Determine the [x, y] coordinate at the center of the cell enclosing the given text.  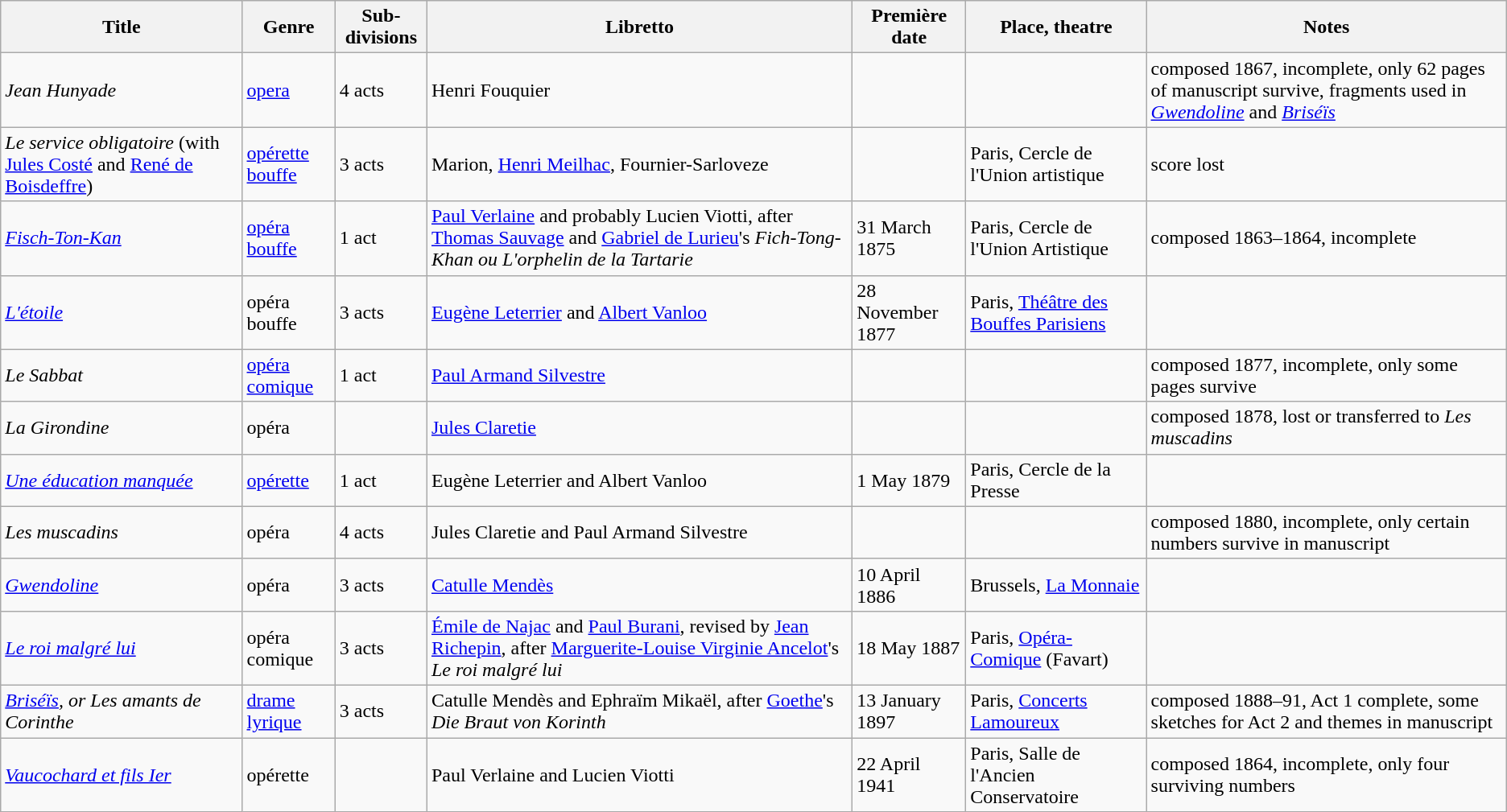
Libretto [639, 27]
Paul Armand Silvestre [639, 375]
Briséïs, or Les amants de Corinthe [122, 711]
opérette bouffe [288, 164]
Première date [910, 27]
10 April 1886 [910, 584]
composed 1880, incomplete, only certain numbers survive in manuscript [1327, 533]
Paris, Concerts Lamoureux [1056, 711]
opera [288, 90]
18 May 1887 [910, 648]
Paris, Opéra-Comique (Favart) [1056, 648]
score lost [1327, 164]
Les muscadins [122, 533]
Paris, Théâtre des Bouffes Parisiens [1056, 312]
Paris, Salle de l'Ancien Conservatoire [1056, 774]
Paul Verlaine and Lucien Viotti [639, 774]
22 April 1941 [910, 774]
Marion, Henri Meilhac, Fournier-Sarloveze [639, 164]
Catulle Mendès and Ephraïm Mikaël, after Goethe's Die Braut von Korinth [639, 711]
Catulle Mendès [639, 584]
composed 1864, incomplete, only four surviving numbers [1327, 774]
drame lyrique [288, 711]
L'étoile [122, 312]
Sub­divisions [381, 27]
Brussels, La Monnaie [1056, 584]
Le service obligatoire (with Jules Costé and René de Boisdeffre) [122, 164]
composed 1867, incomplete, only 62 pages of manuscript survive, fragments used in Gwendoline and Briséïs [1327, 90]
composed 1863–1864, incomplete [1327, 238]
Le roi malgré lui [122, 648]
Émile de Najac and Paul Burani, revised by Jean Richepin, after Marguerite-Louise Virginie Ancelot's Le roi malgré lui [639, 648]
Jules Claretie [639, 428]
Gwendoline [122, 584]
Notes [1327, 27]
Genre [288, 27]
La Girondine [122, 428]
1 May 1879 [910, 480]
Place, theatre [1056, 27]
Le Sabbat [122, 375]
composed 1877, incomplete, only some pages survive [1327, 375]
Title [122, 27]
31 March 1875 [910, 238]
composed 1888–91, Act 1 complete, some sketches for Act 2 and themes in manuscript [1327, 711]
Fisch-Ton-Kan [122, 238]
Paris, Cercle de l'Union artistique [1056, 164]
Paul Verlaine and probably Lucien Viotti, after Thomas Sauvage and Gabriel de Lurieu's Fich-Tong-Khan ou L'orphelin de la Tartarie [639, 238]
Une éducation manquée [122, 480]
Jean Hunyade [122, 90]
28 November 1877 [910, 312]
Paris, Cercle de la Presse [1056, 480]
Jules Claretie and Paul Armand Silvestre [639, 533]
Vaucochard et fils Ier [122, 774]
13 January 1897 [910, 711]
Henri Fouquier [639, 90]
composed 1878, lost or transferred to Les muscadins [1327, 428]
Paris, Cercle de l'Union Artistique [1056, 238]
